Return [x, y] of the center of cell containing provided text 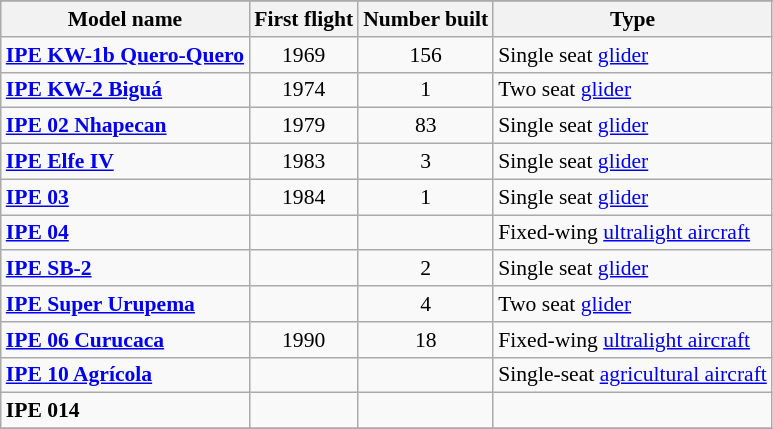
4 [426, 304]
IPE KW-1b Quero-Quero [125, 55]
1983 [304, 162]
156 [426, 55]
IPE KW-2 Biguá [125, 90]
Number built [426, 19]
IPE 06 Curucaca [125, 340]
3 [426, 162]
First flight [304, 19]
IPE 10 Agrícola [125, 375]
IPE 02 Nhapecan [125, 126]
1969 [304, 55]
1990 [304, 340]
2 [426, 269]
IPE 03 [125, 197]
Type [632, 19]
Model name [125, 19]
IPE Super Urupema [125, 304]
1984 [304, 197]
1974 [304, 90]
IPE Elfe IV [125, 162]
IPE 014 [125, 411]
IPE 04 [125, 233]
IPE SB-2 [125, 269]
83 [426, 126]
1979 [304, 126]
18 [426, 340]
Single-seat agricultural aircraft [632, 375]
